Capture the cell that displays the provided text and extract its (x, y) central coordinate. 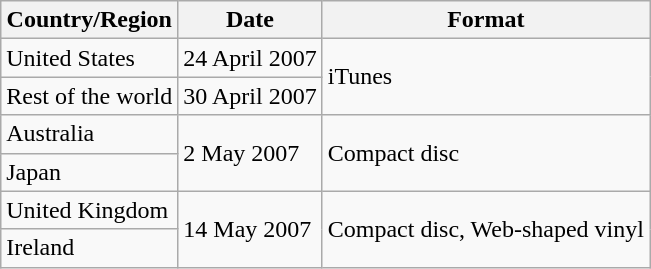
iTunes (486, 77)
United Kingdom (90, 210)
Compact disc (486, 153)
Country/Region (90, 20)
Rest of the world (90, 96)
14 May 2007 (250, 229)
30 April 2007 (250, 96)
24 April 2007 (250, 58)
2 May 2007 (250, 153)
Compact disc, Web-shaped vinyl (486, 229)
Ireland (90, 248)
Japan (90, 172)
United States (90, 58)
Format (486, 20)
Date (250, 20)
Australia (90, 134)
